Capture the cell that displays the provided text and extract its (x, y) central coordinate. 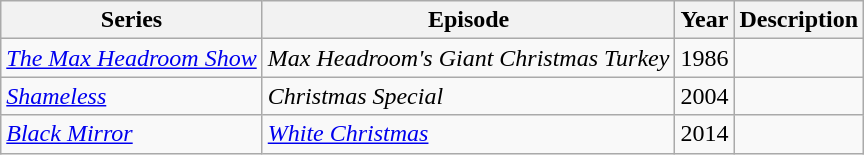
2014 (704, 134)
Description (799, 20)
Black Mirror (132, 134)
Series (132, 20)
1986 (704, 58)
Christmas Special (468, 96)
The Max Headroom Show (132, 58)
Year (704, 20)
Max Headroom's Giant Christmas Turkey (468, 58)
White Christmas (468, 134)
Shameless (132, 96)
Episode (468, 20)
2004 (704, 96)
